For the text-containing cell, return its midpoint in [X, Y] coordinate format. 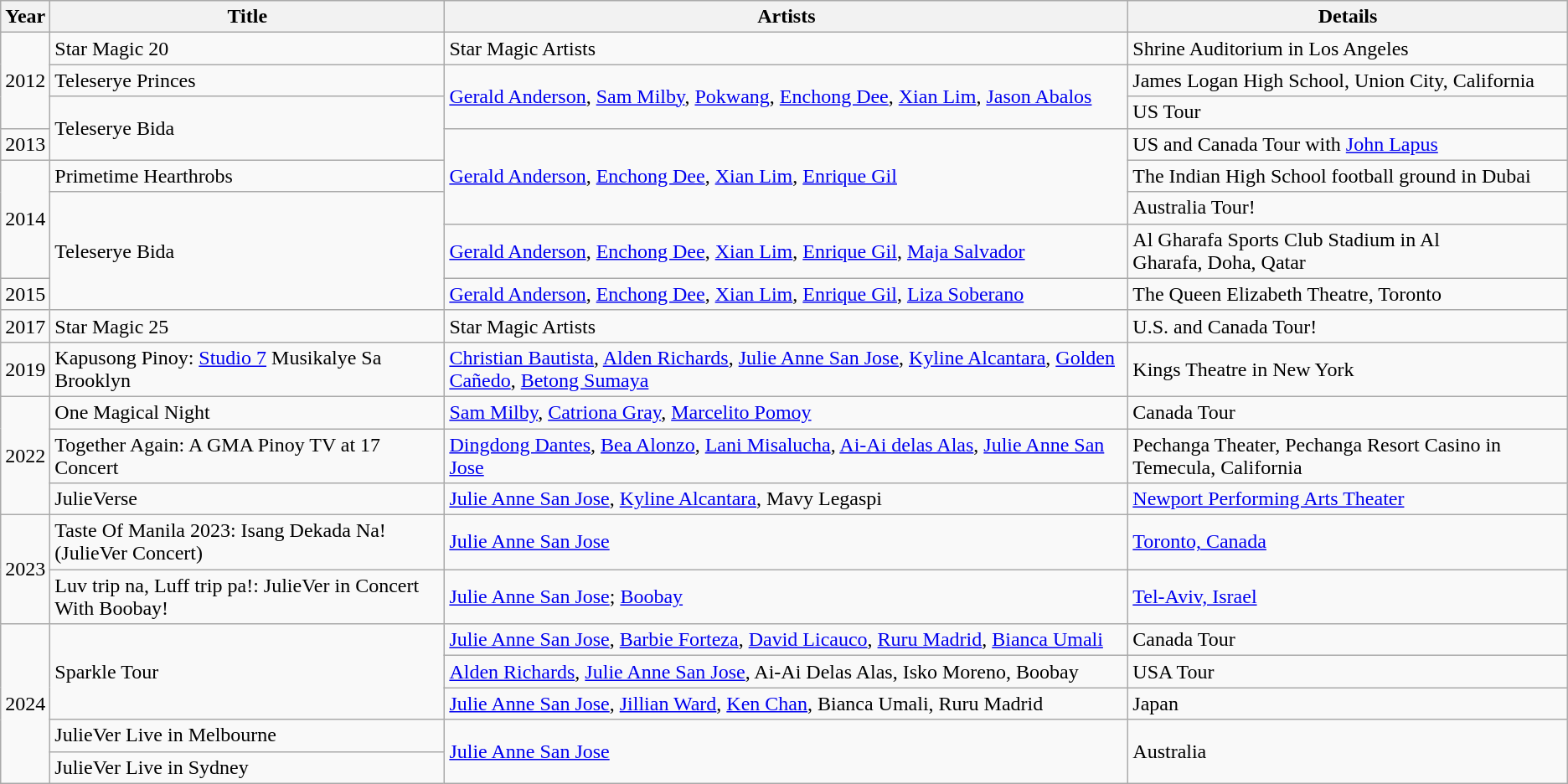
2014 [25, 219]
Toronto, Canada [1348, 543]
2019 [25, 369]
2013 [25, 144]
Star Magic 25 [248, 326]
2024 [25, 704]
Dingdong Dantes, Bea Alonzo, Lani Misalucha, Ai-Ai delas Alas, Julie Anne San Jose [787, 456]
Sam Milby, Catriona Gray, Marcelito Pomoy [787, 412]
Year [25, 17]
Julie Anne San Jose; Boobay [787, 596]
Australia Tour! [1348, 208]
JulieVerse [248, 499]
Gerald Anderson, Sam Milby, Pokwang, Enchong Dee, Xian Lim, Jason Abalos [787, 96]
Julie Anne San Jose, Barbie Forteza, David Licauco, Ruru Madrid, Bianca Umali [787, 640]
Artists [787, 17]
One Magical Night [248, 412]
Taste Of Manila 2023: Isang Dekada Na! (JulieVer Concert) [248, 543]
2022 [25, 456]
Gerald Anderson, Enchong Dee, Xian Lim, Enrique Gil, Maja Salvador [787, 251]
Luv trip na, Luff trip pa!: JulieVer in Concert With Boobay! [248, 596]
JulieVer Live in Sydney [248, 767]
Julie Anne San Jose, Jillian Ward, Ken Chan, Bianca Umali, Ruru Madrid [787, 704]
Christian Bautista, Alden Richards, Julie Anne San Jose, Kyline Alcantara, Golden Cañedo, Betong Sumaya [787, 369]
Star Magic 20 [248, 49]
Australia [1348, 751]
The Indian High School football ground in Dubai [1348, 176]
James Logan High School, Union City, California [1348, 80]
Sparkle Tour [248, 672]
Title [248, 17]
Julie Anne San Jose, Kyline Alcantara, Mavy Legaspi [787, 499]
Together Again: A GMA Pinoy TV at 17 Concert [248, 456]
Japan [1348, 704]
Pechanga Theater, Pechanga Resort Casino in Temecula, California [1348, 456]
The Queen Elizabeth Theatre, Toronto [1348, 294]
US Tour [1348, 112]
Alden Richards, Julie Anne San Jose, Ai-Ai Delas Alas, Isko Moreno, Boobay [787, 672]
Details [1348, 17]
USA Tour [1348, 672]
2017 [25, 326]
U.S. and Canada Tour! [1348, 326]
JulieVer Live in Melbourne [248, 735]
Gerald Anderson, Enchong Dee, Xian Lim, Enrique Gil, Liza Soberano [787, 294]
Gerald Anderson, Enchong Dee, Xian Lim, Enrique Gil [787, 176]
2012 [25, 80]
Primetime Hearthrobs [248, 176]
Newport Performing Arts Theater [1348, 499]
US and Canada Tour with John Lapus [1348, 144]
2015 [25, 294]
Tel-Aviv, Israel [1348, 596]
Kings Theatre in New York [1348, 369]
Kapusong Pinoy: Studio 7 Musikalye Sa Brooklyn [248, 369]
2023 [25, 570]
Shrine Auditorium in Los Angeles [1348, 49]
Teleserye Princes [248, 80]
Al Gharafa Sports Club Stadium in AlGharafa, Doha, Qatar [1348, 251]
